Pinpoint the cell where the given text exists, returning its [x, y] midpoint coordinate. 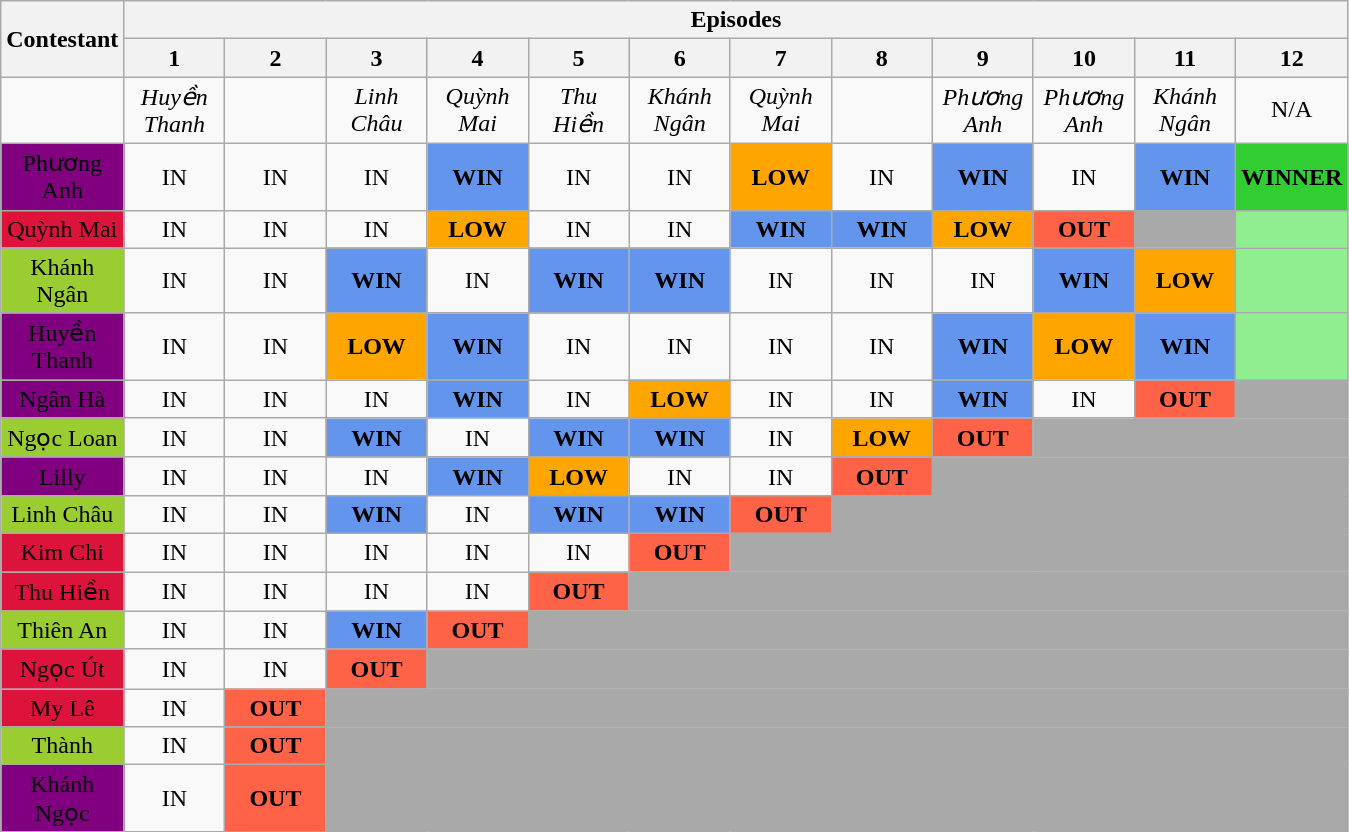
6 [680, 58]
Thành [62, 746]
2 [276, 58]
5 [578, 58]
Kim Chi [62, 552]
My Lê [62, 708]
12 [1292, 58]
Contestant [62, 39]
Khánh Ngọc [62, 798]
Ngân Hà [62, 399]
1 [174, 58]
11 [1184, 58]
N/A [1292, 110]
Thiên An [62, 630]
Episodes [736, 20]
4 [478, 58]
8 [882, 58]
3 [376, 58]
Lilly [62, 476]
WINNER [1292, 176]
Ngọc Út [62, 669]
9 [982, 58]
7 [780, 58]
Ngọc Loan [62, 438]
10 [1084, 58]
